Capture the cell that displays the provided text and extract its [X, Y] central coordinate. 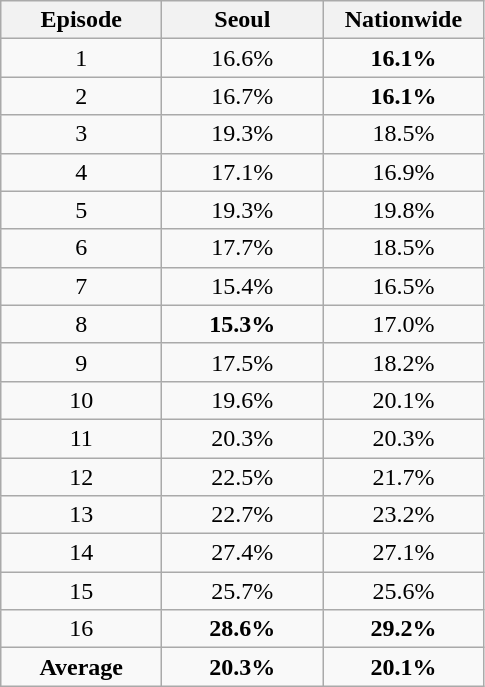
16.6% [242, 58]
21.7% [404, 477]
9 [82, 362]
11 [82, 438]
17.5% [242, 362]
Nationwide [404, 20]
Average [82, 667]
13 [82, 515]
16 [82, 629]
Episode [82, 20]
18.2% [404, 362]
22.5% [242, 477]
28.6% [242, 629]
16.5% [404, 286]
22.7% [242, 515]
25.7% [242, 591]
8 [82, 324]
14 [82, 553]
27.1% [404, 553]
19.6% [242, 400]
17.7% [242, 248]
29.2% [404, 629]
17.0% [404, 324]
27.4% [242, 553]
15.3% [242, 324]
25.6% [404, 591]
23.2% [404, 515]
16.9% [404, 172]
1 [82, 58]
19.8% [404, 210]
6 [82, 248]
16.7% [242, 96]
10 [82, 400]
4 [82, 172]
3 [82, 134]
5 [82, 210]
15.4% [242, 286]
17.1% [242, 172]
12 [82, 477]
Seoul [242, 20]
2 [82, 96]
7 [82, 286]
15 [82, 591]
